Capture the cell that displays the provided text and extract its [x, y] central coordinate. 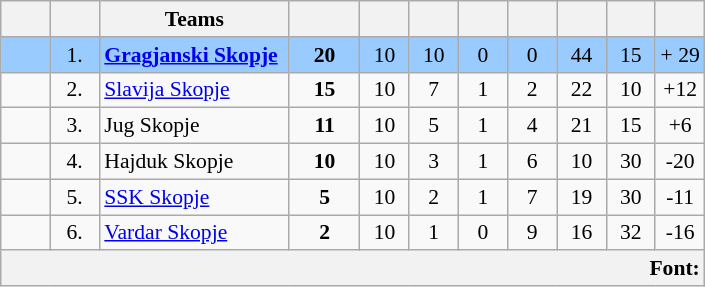
19 [582, 197]
4 [532, 126]
+12 [680, 90]
Gragjanski Skopje [194, 55]
-20 [680, 162]
Teams [194, 19]
SSK Skopje [194, 197]
9 [532, 233]
6 [532, 162]
2. [74, 90]
Slavija Skopje [194, 90]
21 [582, 126]
16 [582, 233]
Hajduk Skopje [194, 162]
-11 [680, 197]
4. [74, 162]
+ 29 [680, 55]
1. [74, 55]
11 [324, 126]
Jug Skopje [194, 126]
-16 [680, 233]
3 [434, 162]
44 [582, 55]
6. [74, 233]
22 [582, 90]
20 [324, 55]
Vardar Skopje [194, 233]
3. [74, 126]
+6 [680, 126]
5. [74, 197]
Font: [353, 269]
32 [630, 233]
